Pinpoint the cell where the given text exists, returning its [x, y] midpoint coordinate. 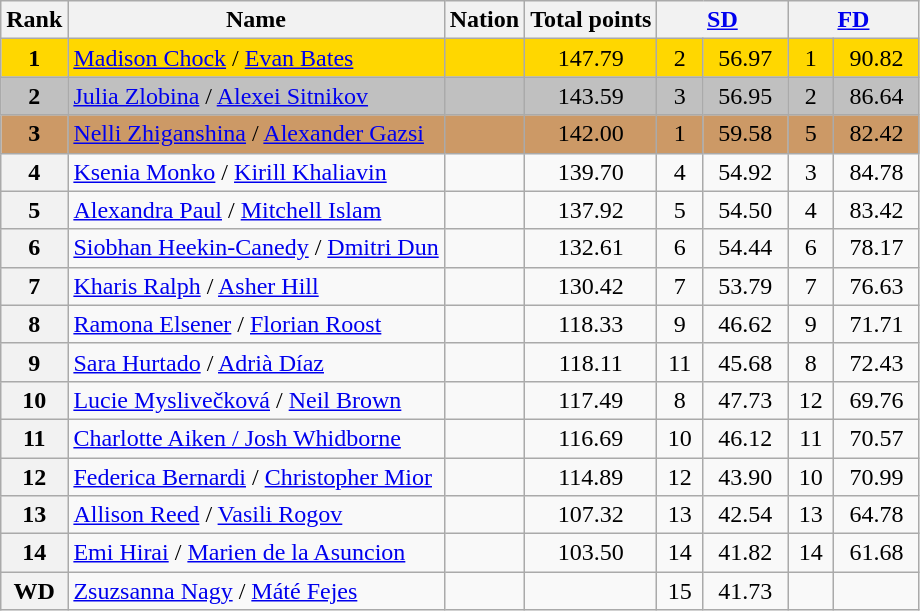
90.82 [876, 58]
Ksenia Monko / Kirill Khaliavin [256, 172]
FD [854, 20]
56.95 [746, 96]
Nelli Zhiganshina / Alexander Gazsi [256, 134]
70.57 [876, 438]
Julia Zlobina / Alexei Sitnikov [256, 96]
72.43 [876, 362]
103.50 [591, 553]
43.90 [746, 477]
137.92 [591, 210]
116.69 [591, 438]
Siobhan Heekin-Canedy / Dmitri Dun [256, 248]
Madison Chock / Evan Bates [256, 58]
84.78 [876, 172]
61.68 [876, 553]
69.76 [876, 400]
41.73 [746, 591]
86.64 [876, 96]
132.61 [591, 248]
78.17 [876, 248]
54.92 [746, 172]
56.97 [746, 58]
53.79 [746, 286]
Name [256, 20]
54.44 [746, 248]
139.70 [591, 172]
Charlotte Aiken / Josh Whidborne [256, 438]
130.42 [591, 286]
118.11 [591, 362]
Total points [591, 20]
Rank [34, 20]
76.63 [876, 286]
46.12 [746, 438]
Kharis Ralph / Asher Hill [256, 286]
Allison Reed / Vasili Rogov [256, 515]
Lucie Myslivečková / Neil Brown [256, 400]
42.54 [746, 515]
Alexandra Paul / Mitchell Islam [256, 210]
70.99 [876, 477]
45.68 [746, 362]
147.79 [591, 58]
142.00 [591, 134]
83.42 [876, 210]
WD [34, 591]
Emi Hirai / Marien de la Asuncion [256, 553]
117.49 [591, 400]
Ramona Elsener / Florian Roost [256, 324]
143.59 [591, 96]
Sara Hurtado / Adrià Díaz [256, 362]
64.78 [876, 515]
114.89 [591, 477]
47.73 [746, 400]
107.32 [591, 515]
59.58 [746, 134]
15 [680, 591]
41.82 [746, 553]
54.50 [746, 210]
Nation [484, 20]
82.42 [876, 134]
118.33 [591, 324]
71.71 [876, 324]
46.62 [746, 324]
Federica Bernardi / Christopher Mior [256, 477]
Zsuzsanna Nagy / Máté Fejes [256, 591]
SD [722, 20]
